For the text-containing cell, return its midpoint in (X, Y) coordinate format. 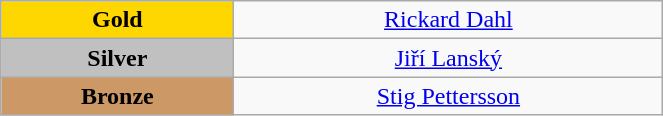
Bronze (118, 96)
Rickard Dahl (448, 20)
Silver (118, 58)
Jiří Lanský (448, 58)
Stig Pettersson (448, 96)
Gold (118, 20)
